Scan for the cell matching the given text and deliver its [x, y] coordinate at center. 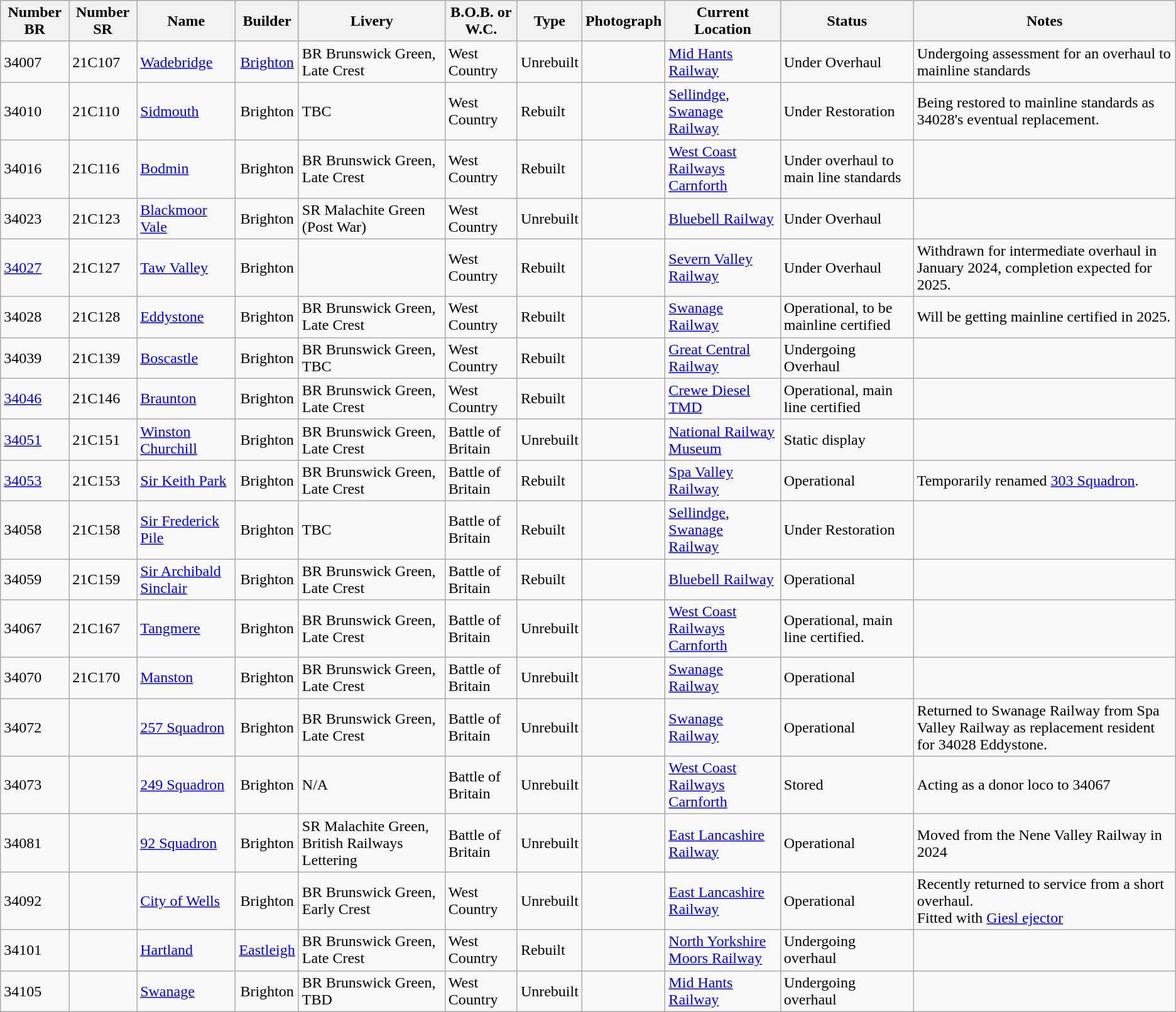
34059 [35, 579]
Type [549, 21]
Crewe Diesel TMD [722, 398]
Number BR [35, 21]
21C167 [103, 629]
34092 [35, 901]
Livery [372, 21]
21C151 [103, 440]
34027 [35, 268]
34010 [35, 111]
Number SR [103, 21]
Wadebridge [186, 62]
Swanage [186, 991]
Current Location [722, 21]
Sidmouth [186, 111]
SR Malachite Green, British Railways Lettering [372, 843]
Manston [186, 678]
Undergoing assessment for an overhaul to mainline standards [1044, 62]
Being restored to mainline standards as 34028's eventual replacement. [1044, 111]
City of Wells [186, 901]
34070 [35, 678]
Under overhaul to main line standards [847, 169]
34073 [35, 785]
Will be getting mainline certified in 2025. [1044, 317]
34058 [35, 530]
34067 [35, 629]
Static display [847, 440]
21C107 [103, 62]
249 Squadron [186, 785]
21C139 [103, 358]
Blackmoor Vale [186, 219]
Hartland [186, 950]
Stored [847, 785]
21C159 [103, 579]
21C170 [103, 678]
Moved from the Nene Valley Railway in 2024 [1044, 843]
Name [186, 21]
Recently returned to service from a short overhaul.Fitted with Giesl ejector [1044, 901]
21C158 [103, 530]
Operational, main line certified. [847, 629]
Sir Keith Park [186, 480]
34072 [35, 727]
Builder [267, 21]
34023 [35, 219]
92 Squadron [186, 843]
Great Central Railway [722, 358]
Eddystone [186, 317]
21C110 [103, 111]
North Yorkshire Moors Railway [722, 950]
Sir Archibald Sinclair [186, 579]
34081 [35, 843]
34105 [35, 991]
BR Brunswick Green, TBC [372, 358]
Boscastle [186, 358]
Tangmere [186, 629]
National Railway Museum [722, 440]
34039 [35, 358]
BR Brunswick Green, Early Crest [372, 901]
Acting as a donor loco to 34067 [1044, 785]
B.O.B. or W.C. [481, 21]
Operational, main line certified [847, 398]
21C153 [103, 480]
21C116 [103, 169]
Photograph [623, 21]
Severn Valley Railway [722, 268]
Taw Valley [186, 268]
21C146 [103, 398]
Bodmin [186, 169]
21C127 [103, 268]
34101 [35, 950]
Returned to Swanage Railway from Spa Valley Railway as replacement resident for 34028 Eddystone. [1044, 727]
Eastleigh [267, 950]
34046 [35, 398]
34028 [35, 317]
N/A [372, 785]
Spa Valley Railway [722, 480]
Withdrawn for intermediate overhaul in January 2024, completion expected for 2025. [1044, 268]
257 Squadron [186, 727]
34007 [35, 62]
SR Malachite Green (Post War) [372, 219]
34016 [35, 169]
34051 [35, 440]
Sir Frederick Pile [186, 530]
Braunton [186, 398]
Winston Churchill [186, 440]
34053 [35, 480]
21C123 [103, 219]
Undergoing Overhaul [847, 358]
Temporarily renamed 303 Squadron. [1044, 480]
21C128 [103, 317]
BR Brunswick Green, TBD [372, 991]
Notes [1044, 21]
Status [847, 21]
Operational, to be mainline certified [847, 317]
